Extract the [X, Y] coordinate from the center of the cell holding the provided text.  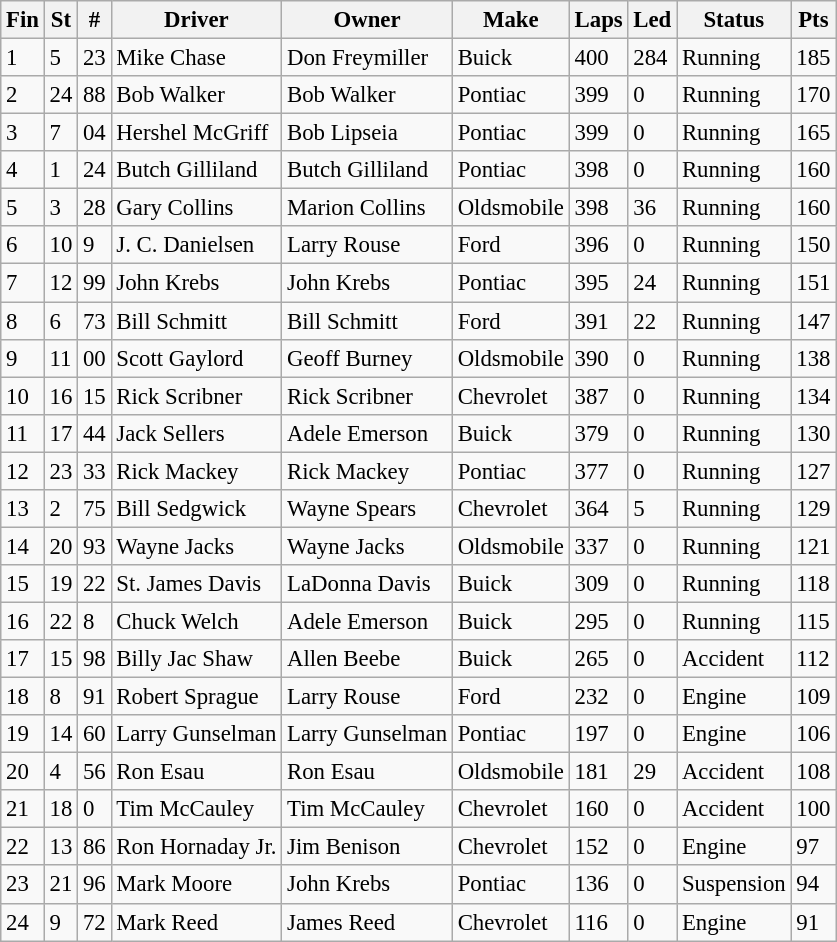
197 [598, 734]
284 [652, 58]
36 [652, 208]
377 [598, 471]
Chuck Welch [196, 621]
96 [94, 885]
28 [94, 208]
04 [94, 133]
134 [814, 396]
108 [814, 772]
391 [598, 321]
Bob Lipseia [368, 133]
400 [598, 58]
73 [94, 321]
100 [814, 809]
Hershel McGriff [196, 133]
Mark Reed [196, 922]
136 [598, 885]
Jack Sellers [196, 433]
130 [814, 433]
129 [814, 509]
109 [814, 697]
Gary Collins [196, 208]
127 [814, 471]
121 [814, 546]
LaDonna Davis [368, 584]
99 [94, 283]
94 [814, 885]
33 [94, 471]
29 [652, 772]
265 [598, 659]
165 [814, 133]
00 [94, 358]
106 [814, 734]
387 [598, 396]
Mike Chase [196, 58]
Mark Moore [196, 885]
Fin [23, 20]
364 [598, 509]
Owner [368, 20]
Robert Sprague [196, 697]
232 [598, 697]
Billy Jac Shaw [196, 659]
Pts [814, 20]
390 [598, 358]
St [60, 20]
309 [598, 584]
151 [814, 283]
Suspension [734, 885]
Geoff Burney [368, 358]
# [94, 20]
93 [94, 546]
Marion Collins [368, 208]
147 [814, 321]
379 [598, 433]
118 [814, 584]
181 [598, 772]
Ron Hornaday Jr. [196, 847]
Driver [196, 20]
396 [598, 245]
152 [598, 847]
86 [94, 847]
St. James Davis [196, 584]
116 [598, 922]
Jim Benison [368, 847]
Bill Sedgwick [196, 509]
Allen Beebe [368, 659]
97 [814, 847]
56 [94, 772]
James Reed [368, 922]
Status [734, 20]
75 [94, 509]
112 [814, 659]
60 [94, 734]
72 [94, 922]
Wayne Spears [368, 509]
185 [814, 58]
115 [814, 621]
Laps [598, 20]
138 [814, 358]
170 [814, 95]
J. C. Danielsen [196, 245]
295 [598, 621]
44 [94, 433]
337 [598, 546]
88 [94, 95]
395 [598, 283]
150 [814, 245]
Make [510, 20]
Led [652, 20]
Don Freymiller [368, 58]
98 [94, 659]
Scott Gaylord [196, 358]
